Find where the given text appears and provide that cell's center as (x, y) coordinate. 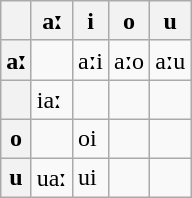
uaː (52, 178)
i (91, 21)
iaː (52, 100)
oi (91, 138)
aːi (91, 60)
aːu (170, 60)
ui (91, 178)
aːo (128, 60)
